Extract the [x, y] coordinate from the center of the cell holding the provided text.  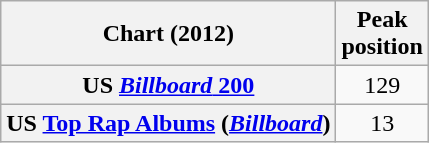
Peakposition [382, 34]
US Billboard 200 [168, 85]
13 [382, 123]
129 [382, 85]
Chart (2012) [168, 34]
US Top Rap Albums (Billboard) [168, 123]
